Find where the given text appears and provide that cell's center as (X, Y) coordinate. 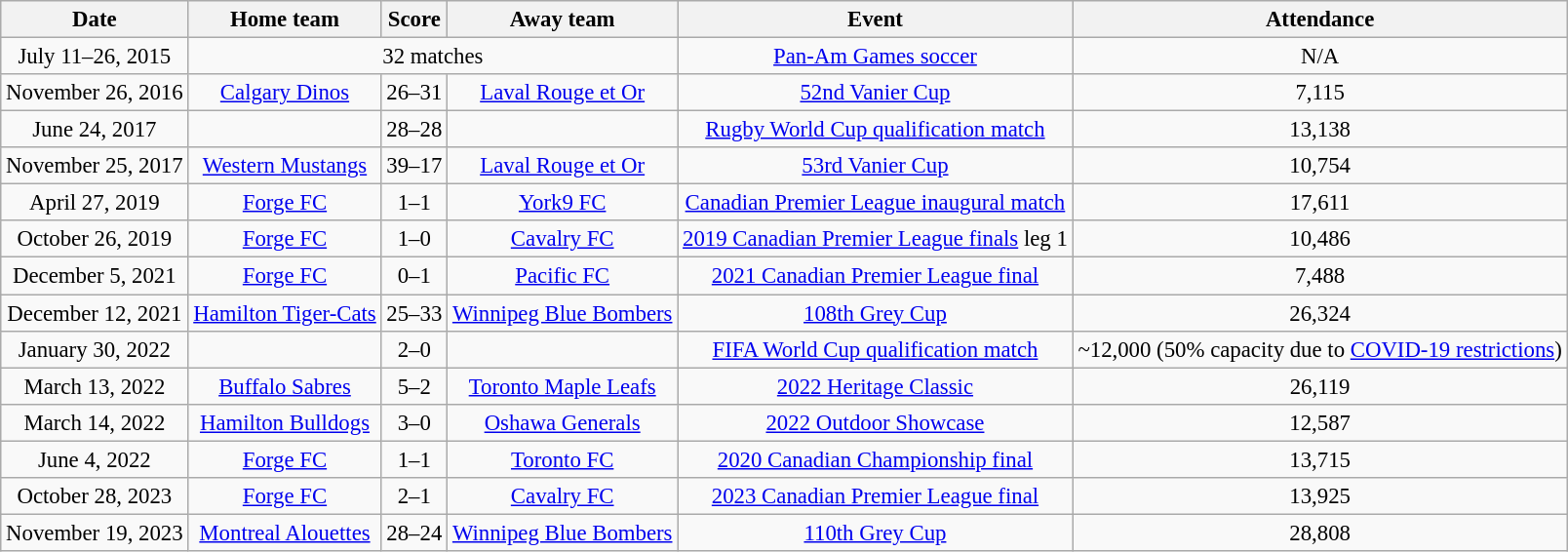
York9 FC (563, 203)
N/A (1320, 57)
28–28 (414, 130)
10,486 (1320, 239)
Date (95, 20)
Pan-Am Games soccer (876, 57)
13,925 (1320, 496)
June 24, 2017 (95, 130)
7,115 (1320, 93)
13,715 (1320, 459)
1–0 (414, 239)
Away team (563, 20)
2–1 (414, 496)
Montreal Alouettes (285, 532)
Calgary Dinos (285, 93)
November 26, 2016 (95, 93)
10,754 (1320, 166)
Hamilton Bulldogs (285, 422)
FIFA World Cup qualification match (876, 349)
2021 Canadian Premier League final (876, 276)
April 27, 2019 (95, 203)
Rugby World Cup qualification match (876, 130)
November 25, 2017 (95, 166)
October 28, 2023 (95, 496)
28,808 (1320, 532)
Score (414, 20)
12,587 (1320, 422)
January 30, 2022 (95, 349)
52nd Vanier Cup (876, 93)
Attendance (1320, 20)
Pacific FC (563, 276)
October 26, 2019 (95, 239)
Toronto FC (563, 459)
26,119 (1320, 386)
3–0 (414, 422)
7,488 (1320, 276)
Home team (285, 20)
Event (876, 20)
2–0 (414, 349)
53rd Vanier Cup (876, 166)
March 13, 2022 (95, 386)
July 11–26, 2015 (95, 57)
108th Grey Cup (876, 313)
110th Grey Cup (876, 532)
December 5, 2021 (95, 276)
0–1 (414, 276)
5–2 (414, 386)
Western Mustangs (285, 166)
13,138 (1320, 130)
Buffalo Sabres (285, 386)
2020 Canadian Championship final (876, 459)
2022 Heritage Classic (876, 386)
December 12, 2021 (95, 313)
Toronto Maple Leafs (563, 386)
28–24 (414, 532)
June 4, 2022 (95, 459)
2019 Canadian Premier League finals leg 1 (876, 239)
Canadian Premier League inaugural match (876, 203)
17,611 (1320, 203)
2022 Outdoor Showcase (876, 422)
November 19, 2023 (95, 532)
~12,000 (50% capacity due to COVID-19 restrictions) (1320, 349)
2023 Canadian Premier League final (876, 496)
25–33 (414, 313)
Oshawa Generals (563, 422)
Hamilton Tiger-Cats (285, 313)
26,324 (1320, 313)
March 14, 2022 (95, 422)
39–17 (414, 166)
32 matches (433, 57)
26–31 (414, 93)
